Provide the (x, y) coordinate of the cell's center where the given text is located.  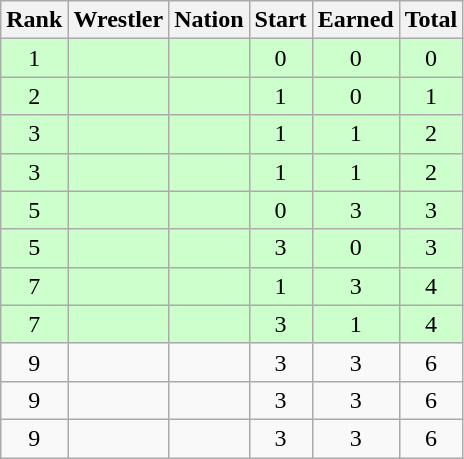
Wrestler (118, 20)
Rank (34, 20)
Start (280, 20)
Nation (209, 20)
Earned (356, 20)
Total (431, 20)
